Find where the given text appears and provide that cell's center as (X, Y) coordinate. 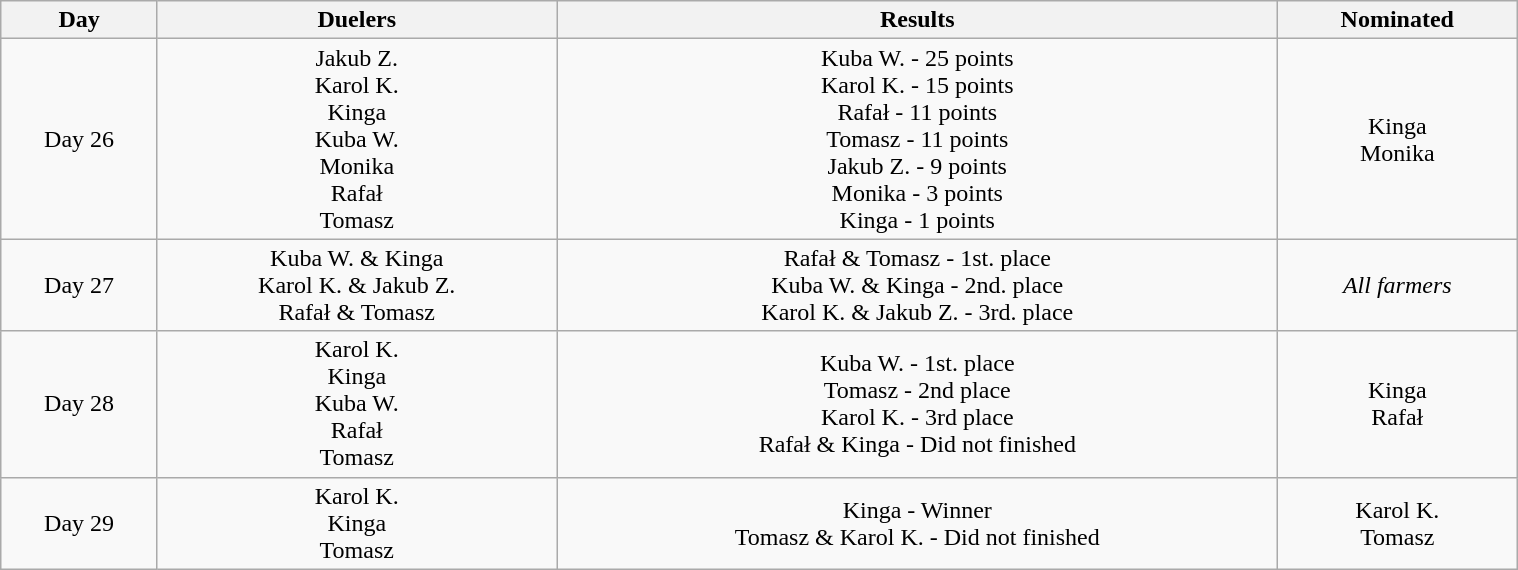
Day 26 (78, 139)
Rafał & Tomasz - 1st. placeKuba W. & Kinga - 2nd. placeKarol K. & Jakub Z. - 3rd. place (918, 285)
Kuba W. & KingaKarol K. & Jakub Z.Rafał & Tomasz (357, 285)
KingaMonika (1398, 139)
Karol K.KingaKuba W.RafałTomasz (357, 404)
Kuba W. - 1st. placeTomasz - 2nd placeKarol K. - 3rd placeRafał & Kinga - Did not finished (918, 404)
All farmers (1398, 285)
Day (78, 20)
Karol K.Tomasz (1398, 523)
Results (918, 20)
KingaRafał (1398, 404)
Day 27 (78, 285)
Jakub Z.Karol K.KingaKuba W.MonikaRafałTomasz (357, 139)
Karol K.KingaTomasz (357, 523)
Day 29 (78, 523)
Nominated (1398, 20)
Day 28 (78, 404)
Kinga - WinnerTomasz & Karol K. - Did not finished (918, 523)
Kuba W. - 25 pointsKarol K. - 15 pointsRafał - 11 pointsTomasz - 11 pointsJakub Z. - 9 pointsMonika - 3 pointsKinga - 1 points (918, 139)
Duelers (357, 20)
